From the cell containing the given text, extract its center point as [X, Y] coordinate. 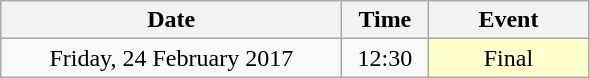
Final [508, 58]
Time [385, 20]
Date [172, 20]
12:30 [385, 58]
Friday, 24 February 2017 [172, 58]
Event [508, 20]
